Capture the cell that displays the provided text and extract its [X, Y] central coordinate. 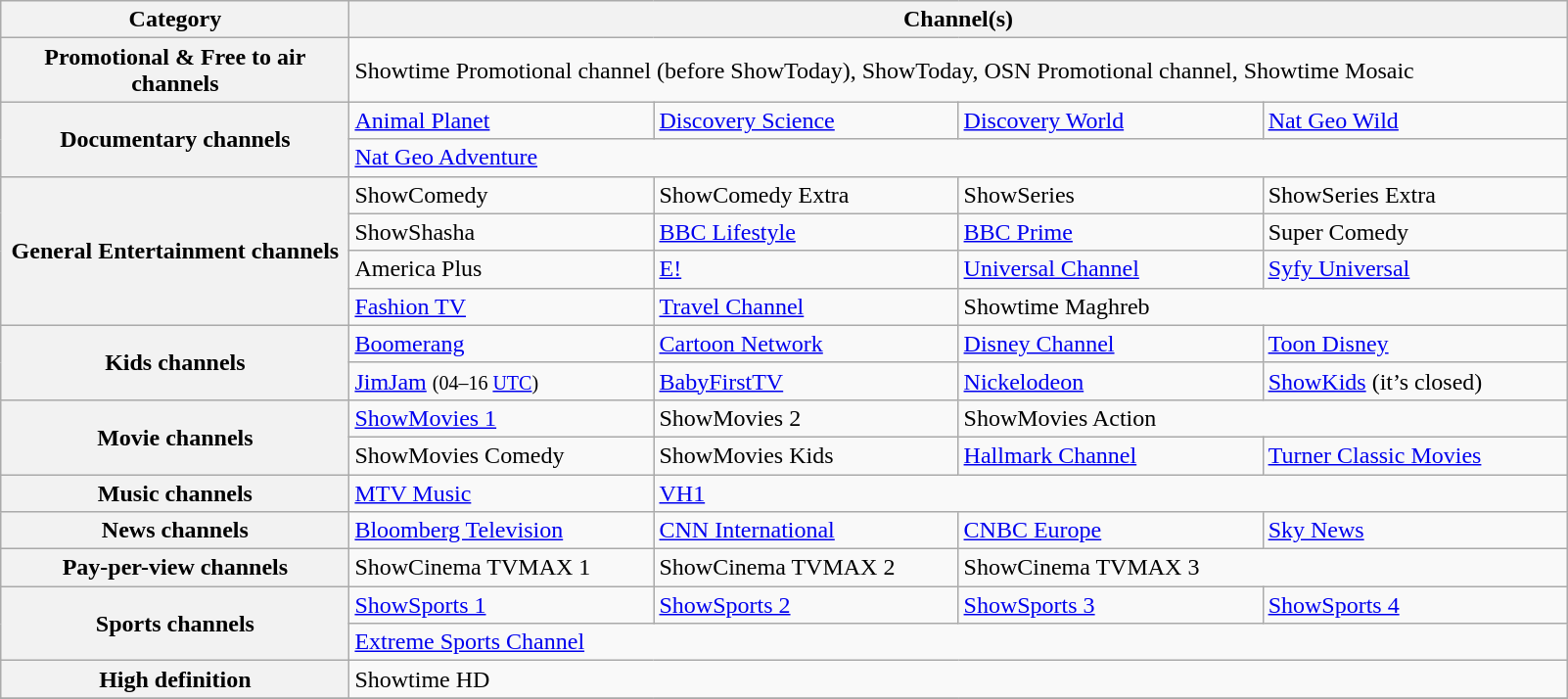
CNBC Europe [1110, 531]
BBC Lifestyle [807, 232]
Super Comedy [1415, 232]
Pay-per-view channels [175, 568]
ShowMovies Action [1263, 418]
Cartoon Network [807, 344]
Music channels [175, 492]
Showtime Maghreb [1263, 306]
ShowComedy Extra [807, 195]
Category [175, 20]
ShowSports 1 [501, 605]
Fashion TV [501, 306]
Discovery Science [807, 120]
ShowMovies Comedy [501, 455]
Bloomberg Television [501, 531]
Documentary channels [175, 139]
Travel Channel [807, 306]
General Entertainment channels [175, 251]
High definition [175, 679]
ShowKids (it’s closed) [1415, 381]
ShowCinema TVMAX 2 [807, 568]
ShowSports 4 [1415, 605]
Discovery World [1110, 120]
Nickelodeon [1110, 381]
ShowSeries [1110, 195]
VH1 [1110, 492]
ShowMovies 2 [807, 418]
Sky News [1415, 531]
Promotional & Free to air channels [175, 70]
ShowShasha [501, 232]
Disney Channel [1110, 344]
Turner Classic Movies [1415, 455]
BBC Prime [1110, 232]
Channel(s) [958, 20]
JimJam (04–16 UTC) [501, 381]
Showtime Promotional channel (before ShowToday), ShowToday, OSN Promotional channel, Showtime Mosaic [958, 70]
Boomerang [501, 344]
News channels [175, 531]
Extreme Sports Channel [958, 642]
Universal Channel [1110, 269]
Nat Geo Wild [1415, 120]
Sports channels [175, 624]
ShowMovies Kids [807, 455]
ShowCinema TVMAX 3 [1263, 568]
America Plus [501, 269]
ShowCinema TVMAX 1 [501, 568]
ShowMovies 1 [501, 418]
E! [807, 269]
Nat Geo Adventure [958, 158]
ShowComedy [501, 195]
Syfy Universal [1415, 269]
ShowSports 2 [807, 605]
BabyFirstTV [807, 381]
Hallmark Channel [1110, 455]
Showtime HD [958, 679]
Toon Disney [1415, 344]
MTV Music [501, 492]
Movie channels [175, 437]
ShowSports 3 [1110, 605]
ShowSeries Extra [1415, 195]
Kids channels [175, 362]
Animal Planet [501, 120]
CNN International [807, 531]
